From the cell containing the given text, extract its center point as [X, Y] coordinate. 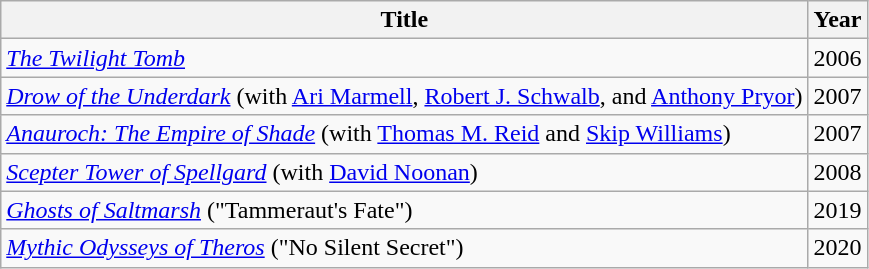
Year [838, 20]
Mythic Odysseys of Theros ("No Silent Secret") [404, 248]
2020 [838, 248]
The Twilight Tomb [404, 58]
2006 [838, 58]
Scepter Tower of Spellgard (with David Noonan) [404, 172]
Anauroch: The Empire of Shade (with Thomas M. Reid and Skip Williams) [404, 134]
Title [404, 20]
Drow of the Underdark (with Ari Marmell, Robert J. Schwalb, and Anthony Pryor) [404, 96]
2008 [838, 172]
2019 [838, 210]
Ghosts of Saltmarsh ("Tammeraut's Fate") [404, 210]
